For the text-containing cell, return its midpoint in (x, y) coordinate format. 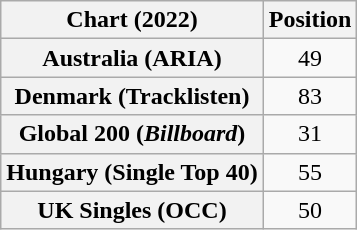
31 (310, 134)
49 (310, 58)
55 (310, 172)
Chart (2022) (132, 20)
50 (310, 210)
83 (310, 96)
UK Singles (OCC) (132, 210)
Hungary (Single Top 40) (132, 172)
Australia (ARIA) (132, 58)
Denmark (Tracklisten) (132, 96)
Position (310, 20)
Global 200 (Billboard) (132, 134)
